Capture the cell that displays the provided text and extract its [X, Y] central coordinate. 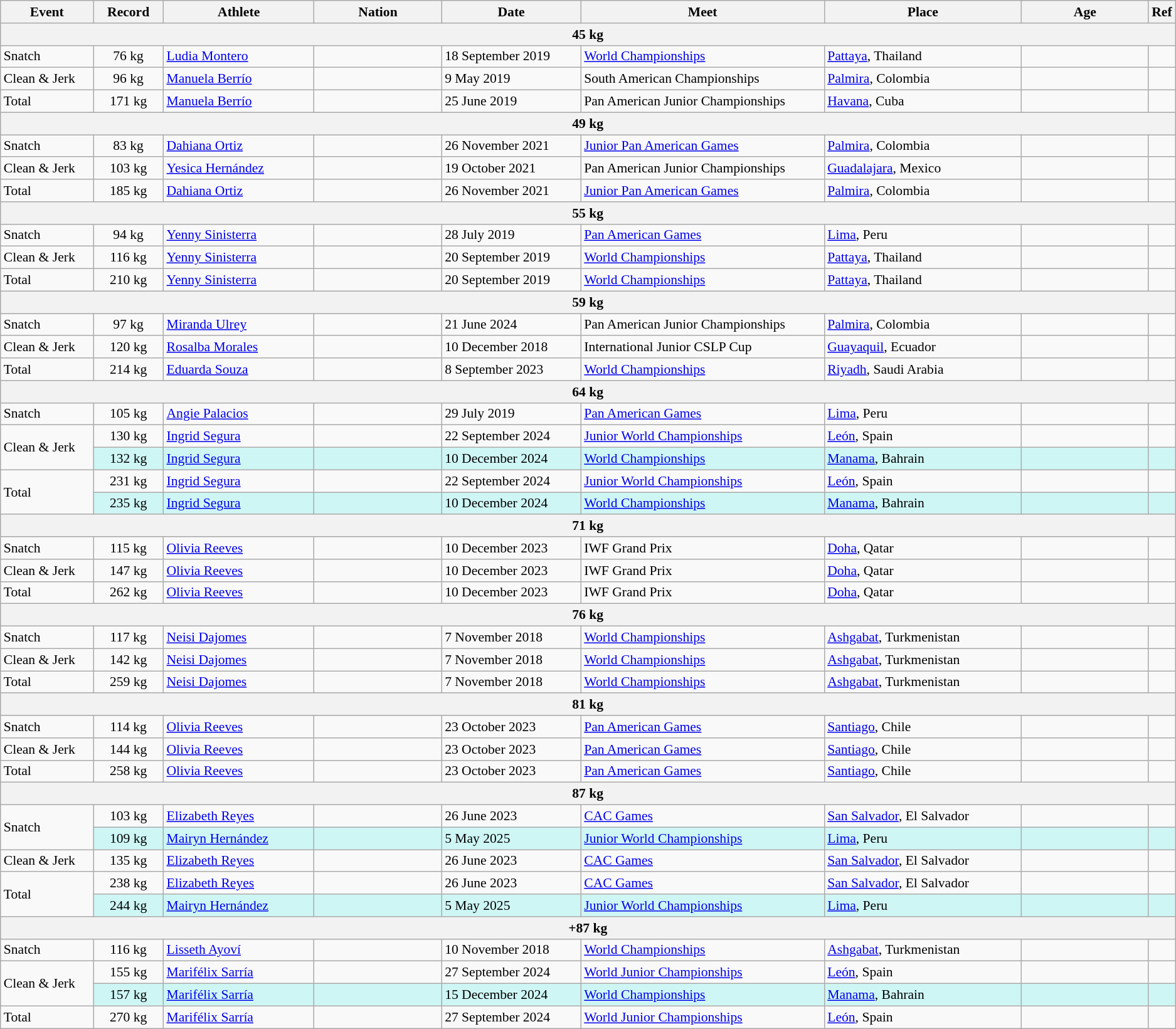
8 September 2023 [511, 369]
135 kg [129, 861]
59 kg [588, 302]
Age [1085, 12]
105 kg [129, 414]
210 kg [129, 280]
Miranda Ulrey [238, 325]
Ludia Montero [238, 56]
109 kg [129, 838]
28 July 2019 [511, 235]
71 kg [588, 526]
45 kg [588, 34]
Eduarda Souza [238, 369]
Date [511, 12]
147 kg [129, 571]
South American Championships [702, 79]
49 kg [588, 124]
81 kg [588, 705]
Yesica Hernández [238, 169]
19 October 2021 [511, 169]
258 kg [129, 771]
Havana, Cuba [923, 102]
94 kg [129, 235]
Ref [1162, 12]
18 September 2019 [511, 56]
10 November 2018 [511, 950]
142 kg [129, 660]
144 kg [129, 749]
115 kg [129, 548]
185 kg [129, 191]
114 kg [129, 727]
238 kg [129, 884]
Event [47, 12]
10 December 2018 [511, 347]
+87 kg [588, 928]
55 kg [588, 213]
87 kg [588, 794]
Guayaquil, Ecuador [923, 347]
Place [923, 12]
29 July 2019 [511, 414]
96 kg [129, 79]
Meet [702, 12]
117 kg [129, 638]
64 kg [588, 392]
130 kg [129, 436]
83 kg [129, 146]
132 kg [129, 459]
Angie Palacios [238, 414]
21 June 2024 [511, 325]
120 kg [129, 347]
171 kg [129, 102]
Riyadh, Saudi Arabia [923, 369]
270 kg [129, 1017]
Rosalba Morales [238, 347]
235 kg [129, 504]
155 kg [129, 973]
Guadalajara, Mexico [923, 169]
231 kg [129, 481]
Athlete [238, 12]
9 May 2019 [511, 79]
Lisseth Ayoví [238, 950]
Record [129, 12]
214 kg [129, 369]
International Junior CSLP Cup [702, 347]
244 kg [129, 905]
25 June 2019 [511, 102]
15 December 2024 [511, 995]
97 kg [129, 325]
Nation [378, 12]
262 kg [129, 593]
157 kg [129, 995]
259 kg [129, 682]
